From the cell containing the given text, extract its center point as (X, Y) coordinate. 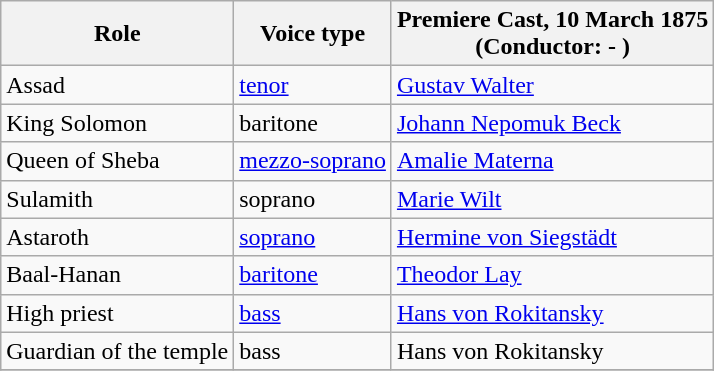
Premiere Cast, 10 March 1875 (Conductor: - ) (552, 34)
Gustav Walter (552, 85)
Theodor Lay (552, 275)
Baal-Hanan (118, 275)
Marie Wilt (552, 199)
Johann Nepomuk Beck (552, 123)
Role (118, 34)
Sulamith (118, 199)
tenor (313, 85)
Queen of Sheba (118, 161)
Amalie Materna (552, 161)
Voice type (313, 34)
Hermine von Siegstädt (552, 237)
Guardian of the temple (118, 351)
mezzo-soprano (313, 161)
King Solomon (118, 123)
Astaroth (118, 237)
Assad (118, 85)
High priest (118, 313)
